Return the [x, y] coordinate for the center point of the cell that contains the specified text.  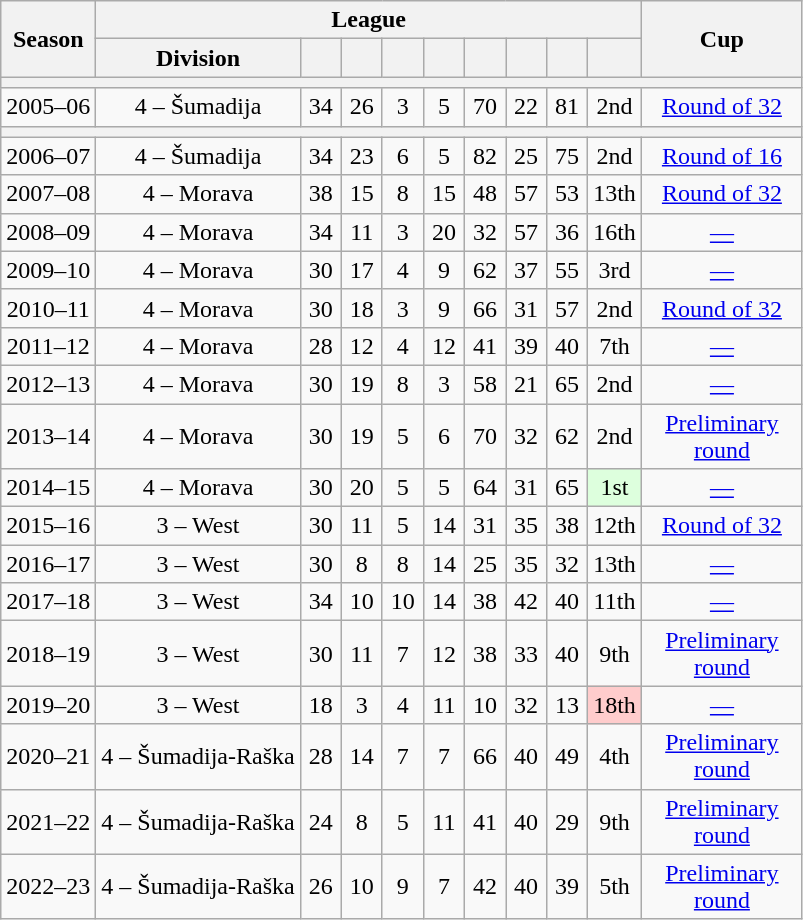
League [369, 20]
64 [484, 488]
2013–14 [48, 436]
24 [320, 822]
23 [362, 156]
49 [568, 756]
2008–09 [48, 232]
81 [568, 107]
2019–20 [48, 705]
Division [198, 58]
11th [615, 602]
2007–08 [48, 194]
1st [615, 488]
75 [568, 156]
12th [615, 526]
13 [568, 705]
2017–18 [48, 602]
36 [568, 232]
2009–10 [48, 270]
18th [615, 705]
2015–16 [48, 526]
4th [615, 756]
Cup [722, 39]
2006–07 [48, 156]
37 [526, 270]
2014–15 [48, 488]
58 [484, 384]
2022–23 [48, 886]
2020–21 [48, 756]
55 [568, 270]
2011–12 [48, 346]
16th [615, 232]
48 [484, 194]
2005–06 [48, 107]
2016–17 [48, 564]
33 [526, 654]
Season [48, 39]
2010–11 [48, 308]
21 [526, 384]
2018–19 [48, 654]
2021–22 [48, 822]
7th [615, 346]
Round of 16 [722, 156]
2012–13 [48, 384]
3rd [615, 270]
17 [362, 270]
53 [568, 194]
29 [568, 822]
82 [484, 156]
5th [615, 886]
22 [526, 107]
